Locate the cell with the specified text and output its (X, Y) center coordinate. 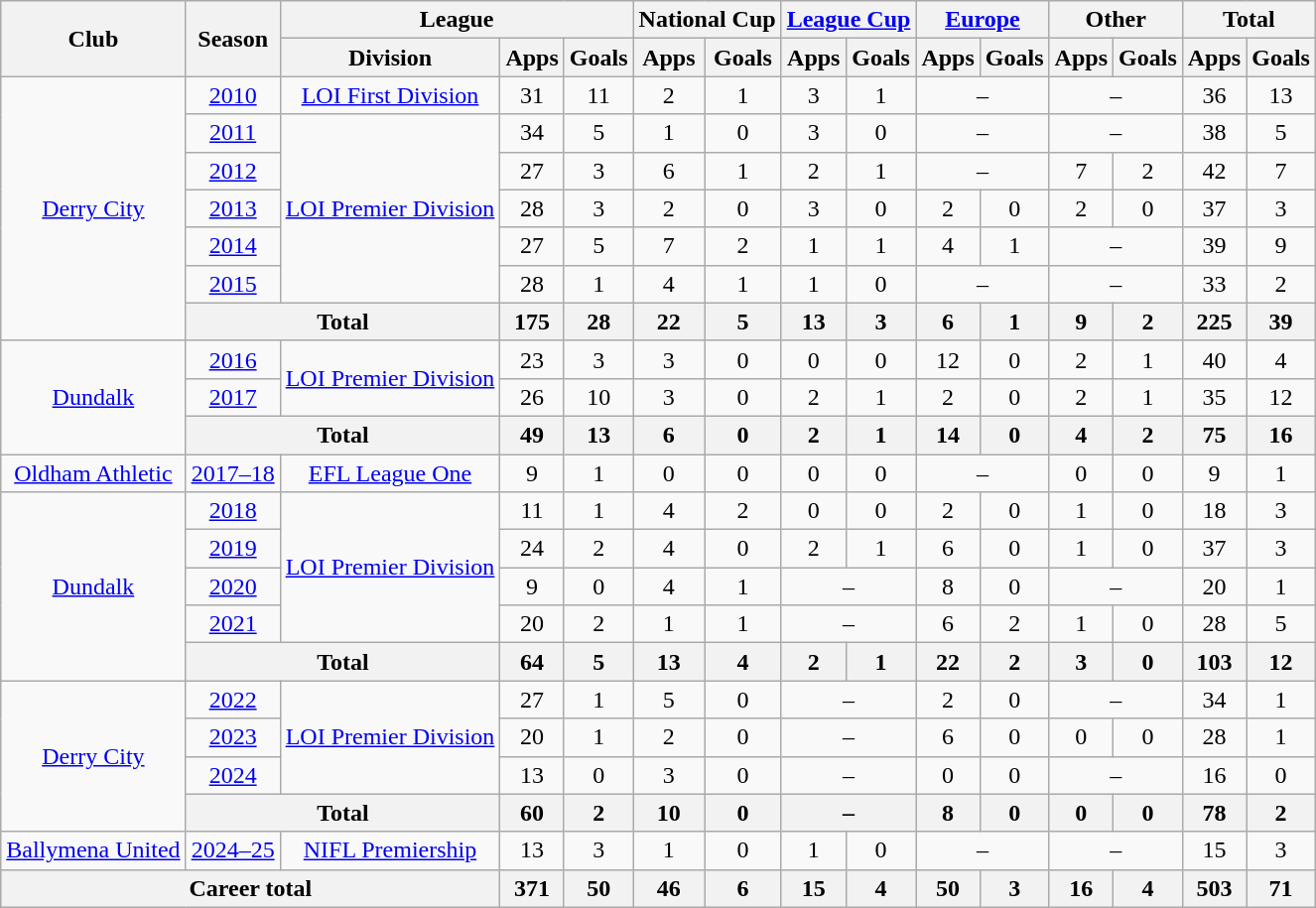
31 (532, 95)
2017 (232, 397)
40 (1214, 359)
60 (532, 813)
2013 (232, 208)
38 (1214, 133)
League (457, 20)
2021 (232, 624)
2024 (232, 775)
18 (1214, 511)
EFL League One (390, 473)
14 (948, 435)
225 (1214, 322)
League Cup (849, 20)
36 (1214, 95)
35 (1214, 397)
2010 (232, 95)
Club (93, 39)
Ballymena United (93, 850)
64 (532, 662)
Career total (250, 888)
2024–25 (232, 850)
Season (232, 39)
NIFL Premiership (390, 850)
103 (1214, 662)
24 (532, 549)
23 (532, 359)
Division (390, 58)
71 (1281, 888)
371 (532, 888)
2018 (232, 511)
49 (532, 435)
2022 (232, 700)
2016 (232, 359)
26 (532, 397)
2015 (232, 284)
2012 (232, 171)
2017–18 (232, 473)
2011 (232, 133)
2020 (232, 586)
Other (1116, 20)
42 (1214, 171)
503 (1214, 888)
Europe (983, 20)
2023 (232, 737)
75 (1214, 435)
175 (532, 322)
46 (669, 888)
2014 (232, 246)
2019 (232, 549)
LOI First Division (390, 95)
33 (1214, 284)
National Cup (707, 20)
78 (1214, 813)
Oldham Athletic (93, 473)
